Find where the given text appears and provide that cell's center as [x, y] coordinate. 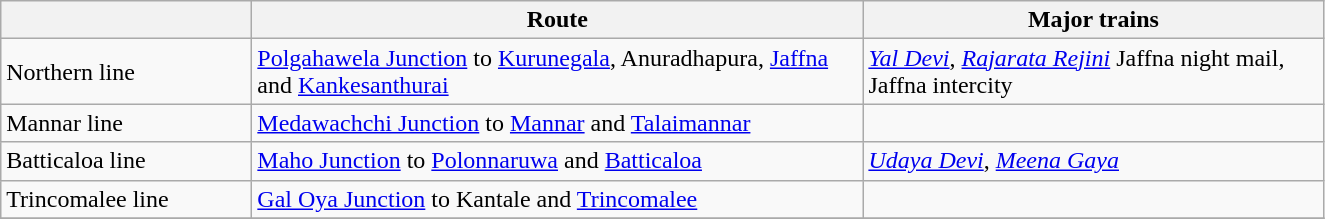
Trincomalee line [126, 199]
Medawachchi Junction to Mannar and Talaimannar [558, 123]
Udaya Devi, Meena Gaya [1094, 161]
Maho Junction to Polonnaruwa and Batticaloa [558, 161]
Mannar line [126, 123]
Northern line [126, 72]
Gal Oya Junction to Kantale and Trincomalee [558, 199]
Batticaloa line [126, 161]
Route [558, 20]
Yal Devi, Rajarata Rejini Jaffna night mail, Jaffna intercity [1094, 72]
Major trains [1094, 20]
Polgahawela Junction to Kurunegala, Anuradhapura, Jaffna and Kankesanthurai [558, 72]
